Pinpoint the cell where the given text exists, returning its (x, y) midpoint coordinate. 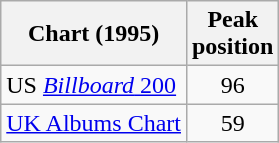
Chart (1995) (94, 34)
59 (232, 123)
96 (232, 85)
Peakposition (232, 34)
UK Albums Chart (94, 123)
US Billboard 200 (94, 85)
